Provide the [x, y] coordinate of the cell's center where the given text is located.  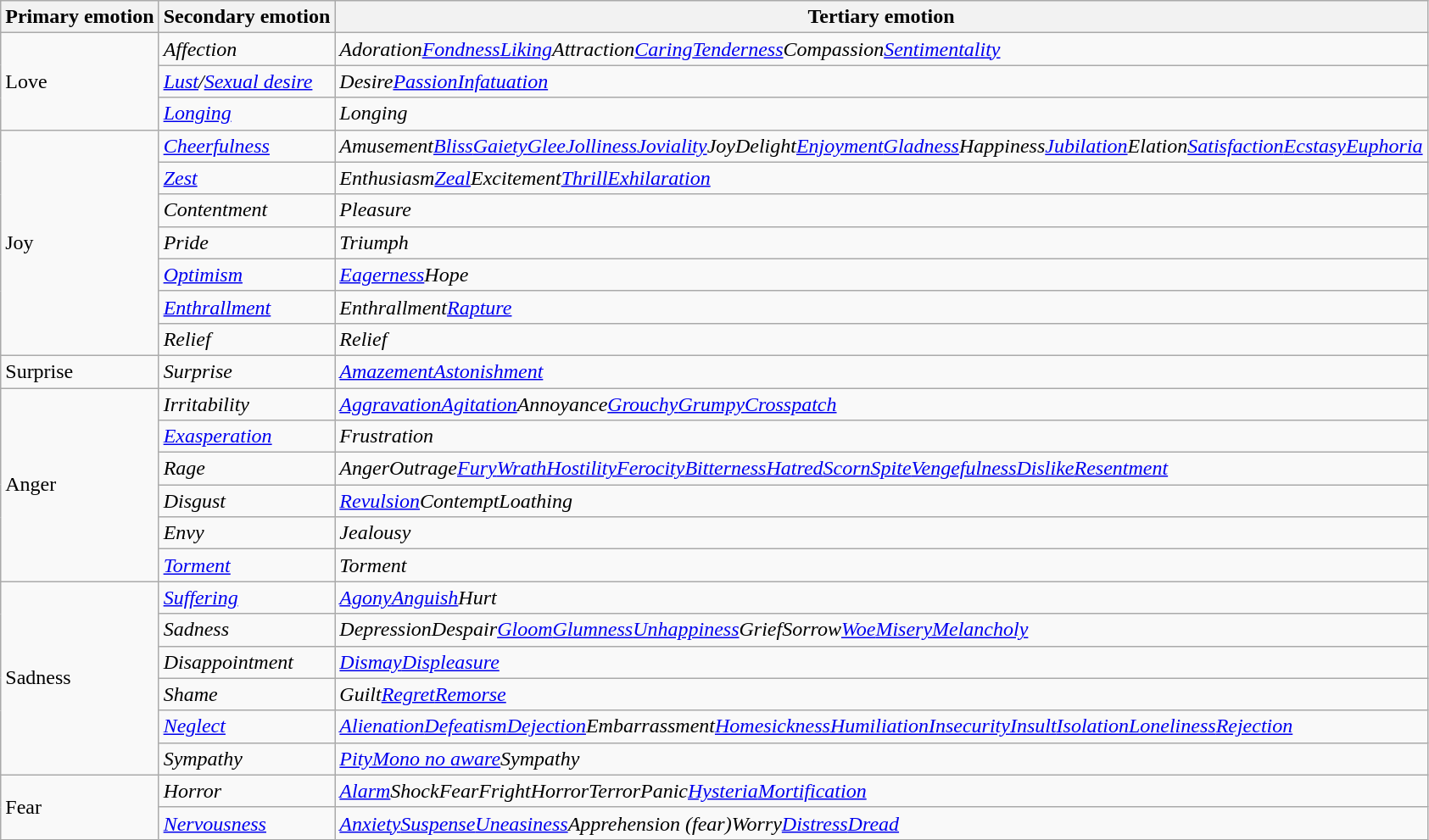
AggravationAgitationAnnoyanceGrouchyGrumpyCrosspatch [881, 404]
Enthrallment [247, 307]
AngerOutrageFuryWrathHostilityFerocityBitternessHatredScornSpiteVengefulnessDislikeResentment [881, 469]
Secondary emotion [247, 17]
DepressionDespairGloomGlumnessUnhappinessGriefSorrowWoeMiseryMelancholy [881, 630]
Sympathy [247, 759]
Horror [247, 791]
Affection [247, 49]
Rage [247, 469]
Frustration [881, 437]
Envy [247, 533]
Triumph [881, 242]
Anger [80, 485]
Cheerfulness [247, 146]
Exasperation [247, 437]
AmazementAstonishment [881, 371]
DesirePassionInfatuation [881, 81]
Nervousness [247, 823]
Contentment [247, 210]
Disgust [247, 501]
AnxietySuspenseUneasinessApprehension (fear)WorryDistressDread [881, 823]
AdorationFondnessLikingAttractionCaringTendernessCompassionSentimentality [881, 49]
Neglect [247, 726]
RevulsionContemptLoathing [881, 501]
Joy [80, 242]
Tertiary emotion [881, 17]
PityMono no awareSympathy [881, 759]
EnthrallmentRapture [881, 307]
Optimism [247, 275]
AlarmShockFearFrightHorrorTerrorPanicHysteriaMortification [881, 791]
Suffering [247, 598]
Shame [247, 694]
Zest [247, 178]
Lust/Sexual desire [247, 81]
AgonyAnguishHurt [881, 598]
Primary emotion [80, 17]
EagernessHope [881, 275]
Pride [247, 242]
EnthusiasmZealExcitementThrillExhilaration [881, 178]
Jealousy [881, 533]
GuiltRegretRemorse [881, 694]
DismayDispleasure [881, 662]
Pleasure [881, 210]
AmusementBlissGaietyGleeJollinessJovialityJoyDelightEnjoymentGladnessHappinessJubilationElationSatisfactionEcstasyEuphoria [881, 146]
Love [80, 81]
Irritability [247, 404]
Disappointment [247, 662]
Fear [80, 807]
AlienationDefeatismDejectionEmbarrassmentHomesicknessHumiliationInsecurityInsultIsolationLonelinessRejection [881, 726]
